Scan for the cell matching the given text and deliver its (X, Y) coordinate at center. 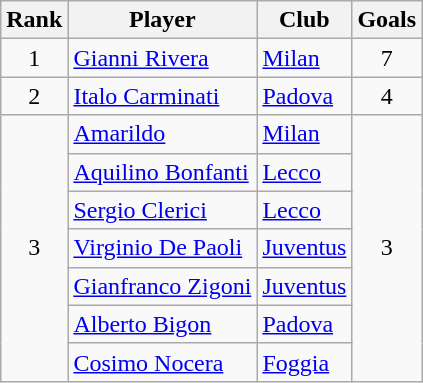
Player (162, 20)
Club (304, 20)
7 (387, 58)
Virginio De Paoli (162, 248)
1 (34, 58)
Foggia (304, 362)
Sergio Clerici (162, 210)
Gianni Rivera (162, 58)
Gianfranco Zigoni (162, 286)
Alberto Bigon (162, 324)
Cosimo Nocera (162, 362)
Amarildo (162, 134)
Aquilino Bonfanti (162, 172)
Rank (34, 20)
2 (34, 96)
Italo Carminati (162, 96)
Goals (387, 20)
4 (387, 96)
